Return the (x, y) coordinate for the center point of the cell that contains the specified text.  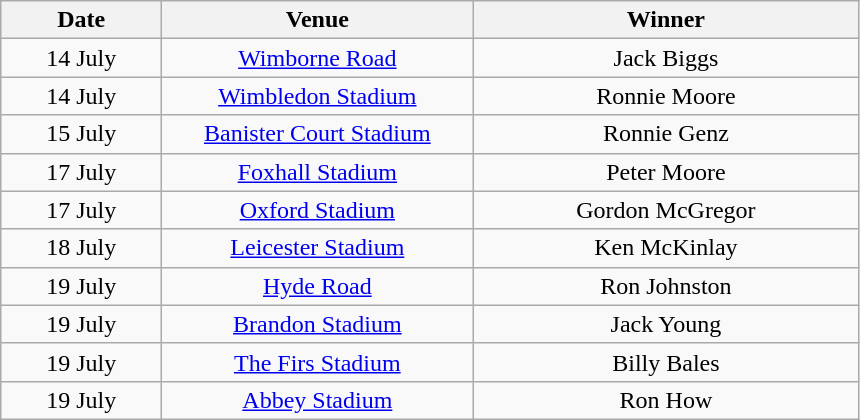
The Firs Stadium (318, 362)
Peter Moore (666, 172)
Winner (666, 20)
Jack Young (666, 324)
Brandon Stadium (318, 324)
Wimborne Road (318, 58)
Ron Johnston (666, 286)
Abbey Stadium (318, 400)
Venue (318, 20)
15 July (82, 134)
Wimbledon Stadium (318, 96)
Banister Court Stadium (318, 134)
Leicester Stadium (318, 248)
Date (82, 20)
Oxford Stadium (318, 210)
Billy Bales (666, 362)
Ron How (666, 400)
Ken McKinlay (666, 248)
Ronnie Genz (666, 134)
Ronnie Moore (666, 96)
Gordon McGregor (666, 210)
Hyde Road (318, 286)
18 July (82, 248)
Jack Biggs (666, 58)
Foxhall Stadium (318, 172)
